Determine the [X, Y] coordinate at the center of the cell enclosing the given text.  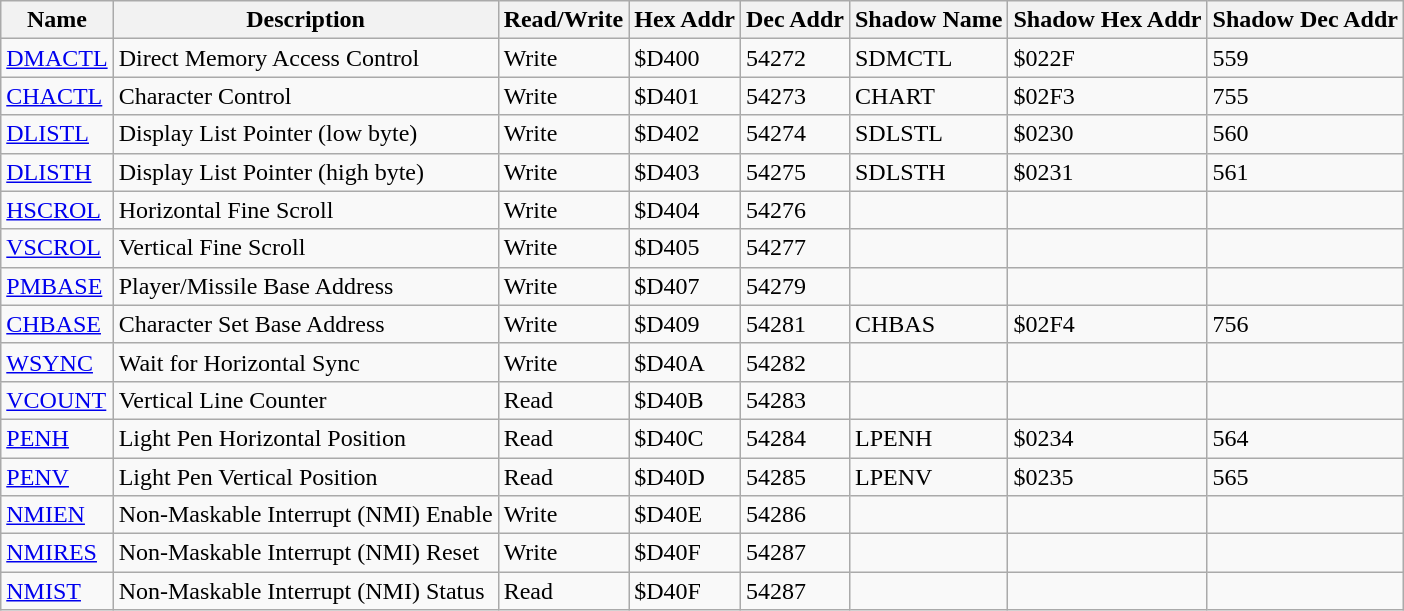
54272 [794, 58]
$D40C [685, 438]
CHBASE [57, 324]
CHART [928, 96]
VCOUNT [57, 400]
$02F4 [1108, 324]
$D403 [685, 172]
$D40E [685, 515]
Hex Addr [685, 20]
Light Pen Vertical Position [306, 477]
564 [1305, 438]
$D402 [685, 134]
54282 [794, 362]
$022F [1108, 58]
Vertical Line Counter [306, 400]
DLISTL [57, 134]
Shadow Dec Addr [1305, 20]
$D40B [685, 400]
54281 [794, 324]
HSCROL [57, 210]
54279 [794, 286]
54284 [794, 438]
54274 [794, 134]
Display List Pointer (low byte) [306, 134]
WSYNC [57, 362]
LPENV [928, 477]
$02F3 [1108, 96]
PENH [57, 438]
756 [1305, 324]
LPENH [928, 438]
Player/Missile Base Address [306, 286]
54276 [794, 210]
Character Control [306, 96]
$D40D [685, 477]
$0235 [1108, 477]
NMIEN [57, 515]
SDLSTH [928, 172]
CHACTL [57, 96]
PMBASE [57, 286]
$D407 [685, 286]
Direct Memory Access Control [306, 58]
$D409 [685, 324]
Wait for Horizontal Sync [306, 362]
54275 [794, 172]
SDLSTL [928, 134]
VSCROL [57, 248]
$D400 [685, 58]
Dec Addr [794, 20]
54285 [794, 477]
Display List Pointer (high byte) [306, 172]
PENV [57, 477]
Non-Maskable Interrupt (NMI) Enable [306, 515]
Light Pen Horizontal Position [306, 438]
54283 [794, 400]
Read/Write [564, 20]
Character Set Base Address [306, 324]
$D405 [685, 248]
CHBAS [928, 324]
NMIST [57, 591]
Vertical Fine Scroll [306, 248]
$0230 [1108, 134]
559 [1305, 58]
Horizontal Fine Scroll [306, 210]
54286 [794, 515]
54273 [794, 96]
Name [57, 20]
560 [1305, 134]
$D401 [685, 96]
$D404 [685, 210]
$0234 [1108, 438]
SDMCTL [928, 58]
$0231 [1108, 172]
Description [306, 20]
$D40A [685, 362]
561 [1305, 172]
565 [1305, 477]
Shadow Hex Addr [1108, 20]
755 [1305, 96]
Shadow Name [928, 20]
54277 [794, 248]
Non-Maskable Interrupt (NMI) Status [306, 591]
DLISTH [57, 172]
NMIRES [57, 553]
Non-Maskable Interrupt (NMI) Reset [306, 553]
DMACTL [57, 58]
